Scan for the cell matching the given text and deliver its [X, Y] coordinate at center. 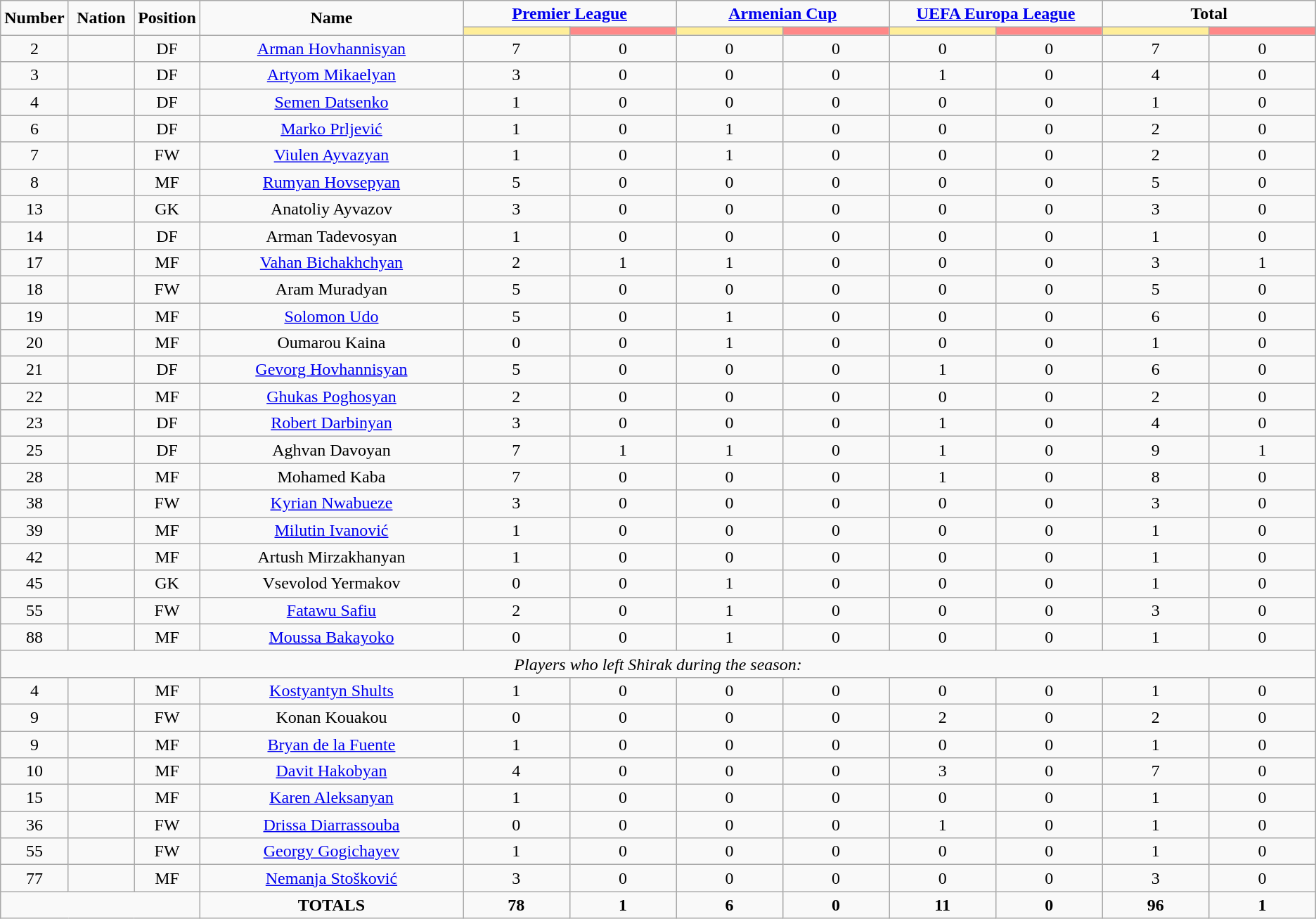
78 [516, 905]
Premier League [569, 14]
Bryan de la Fuente [331, 745]
Davit Hakobyan [331, 771]
Rumyan Hovsepyan [331, 182]
96 [1156, 905]
Solomon Udo [331, 316]
Name [331, 18]
Karen Aleksanyan [331, 798]
Kyrian Nwabueze [331, 503]
17 [34, 262]
42 [34, 557]
Viulen Ayvazyan [331, 155]
36 [34, 825]
15 [34, 798]
20 [34, 343]
Artyom Mikaelyan [331, 75]
45 [34, 584]
88 [34, 637]
77 [34, 878]
39 [34, 530]
21 [34, 370]
Anatoliy Ayvazov [331, 209]
38 [34, 503]
UEFA Europa League [995, 14]
Drissa Diarrassouba [331, 825]
Aram Muradyan [331, 289]
Artush Mirzakhanyan [331, 557]
Kostyantyn Shults [331, 690]
Total [1209, 14]
Robert Darbinyan [331, 423]
Fatawu Safiu [331, 610]
13 [34, 209]
Georgy Gogichayev [331, 851]
Milutin Ivanović [331, 530]
14 [34, 236]
18 [34, 289]
Arman Hovhannisyan [331, 49]
10 [34, 771]
Position [167, 18]
Moussa Bakayoko [331, 637]
Ghukas Poghosyan [331, 397]
Arman Tadevosyan [331, 236]
Nemanja Stošković [331, 878]
Players who left Shirak during the season: [658, 664]
Vsevolod Yermakov [331, 584]
Number [34, 18]
Gevorg Hovhannisyan [331, 370]
19 [34, 316]
22 [34, 397]
Konan Kouakou [331, 717]
Armenian Cup [783, 14]
25 [34, 450]
TOTALS [331, 905]
11 [943, 905]
23 [34, 423]
Semen Datsenko [331, 102]
28 [34, 477]
Marko Prljević [331, 129]
Aghvan Davoyan [331, 450]
Mohamed Kaba [331, 477]
Vahan Bichakhchyan [331, 262]
Nation [101, 18]
Oumarou Kaina [331, 343]
